Locate the cell with the specified text and output its (x, y) center coordinate. 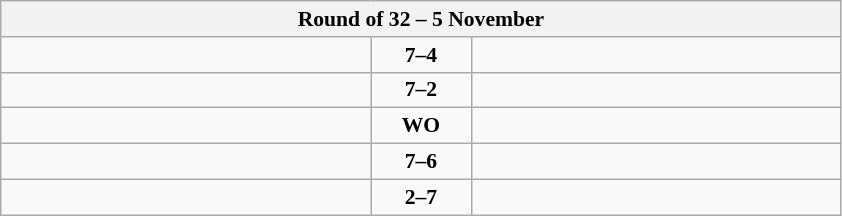
7–6 (421, 162)
7–2 (421, 90)
7–4 (421, 55)
2–7 (421, 197)
WO (421, 126)
Round of 32 – 5 November (421, 19)
